Pinpoint the cell where the given text exists, returning its (X, Y) midpoint coordinate. 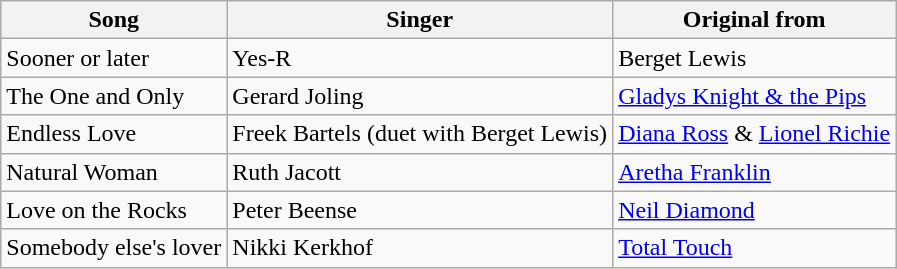
The One and Only (114, 96)
Original from (754, 20)
Gerard Joling (420, 96)
Berget Lewis (754, 58)
Ruth Jacott (420, 172)
Aretha Franklin (754, 172)
Somebody else's lover (114, 248)
Nikki Kerkhof (420, 248)
Endless Love (114, 134)
Freek Bartels (duet with Berget Lewis) (420, 134)
Diana Ross & Lionel Richie (754, 134)
Peter Beense (420, 210)
Yes-R (420, 58)
Love on the Rocks (114, 210)
Natural Woman (114, 172)
Sooner or later (114, 58)
Neil Diamond (754, 210)
Total Touch (754, 248)
Song (114, 20)
Gladys Knight & the Pips (754, 96)
Singer (420, 20)
